Identify which cell holds the provided text, then report its (x, y) central coordinate. 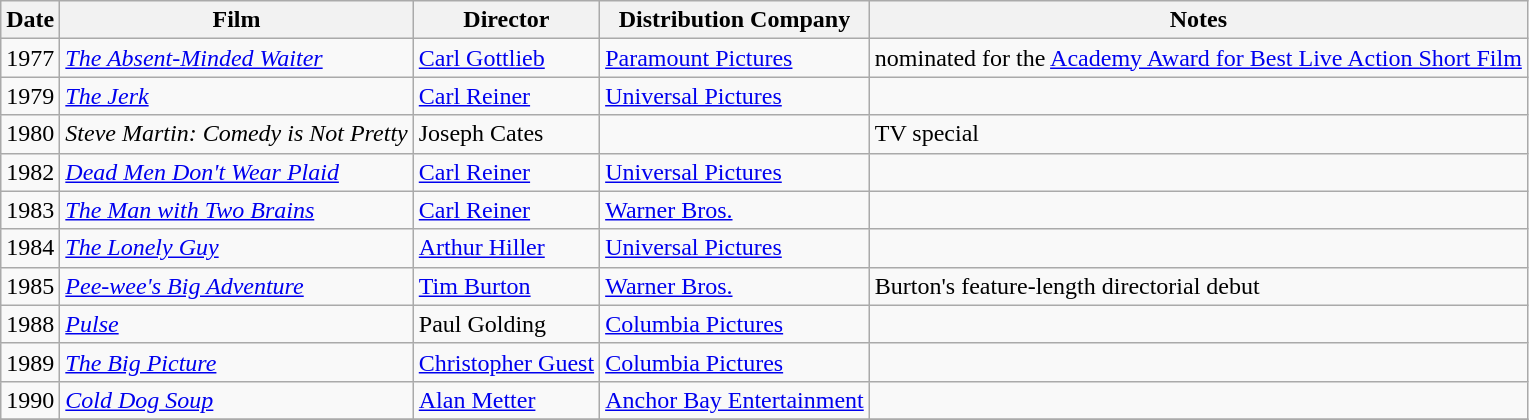
Anchor Bay Entertainment (735, 400)
nominated for the Academy Award for Best Live Action Short Film (1198, 58)
Joseph Cates (506, 134)
Notes (1198, 20)
Alan Metter (506, 400)
Date (30, 20)
Pulse (236, 324)
Christopher Guest (506, 362)
1985 (30, 286)
Pee-wee's Big Adventure (236, 286)
Tim Burton (506, 286)
Film (236, 20)
The Lonely Guy (236, 248)
1980 (30, 134)
The Big Picture (236, 362)
Paul Golding (506, 324)
Distribution Company (735, 20)
Director (506, 20)
1982 (30, 172)
Steve Martin: Comedy is Not Pretty (236, 134)
The Jerk (236, 96)
The Absent-Minded Waiter (236, 58)
TV special (1198, 134)
The Man with Two Brains (236, 210)
1977 (30, 58)
1984 (30, 248)
Burton's feature-length directorial debut (1198, 286)
Cold Dog Soup (236, 400)
1983 (30, 210)
Dead Men Don't Wear Plaid (236, 172)
Paramount Pictures (735, 58)
Arthur Hiller (506, 248)
1979 (30, 96)
1989 (30, 362)
1990 (30, 400)
1988 (30, 324)
Carl Gottlieb (506, 58)
